Detect which cell encompasses the target text, then output its [x, y] center coordinate. 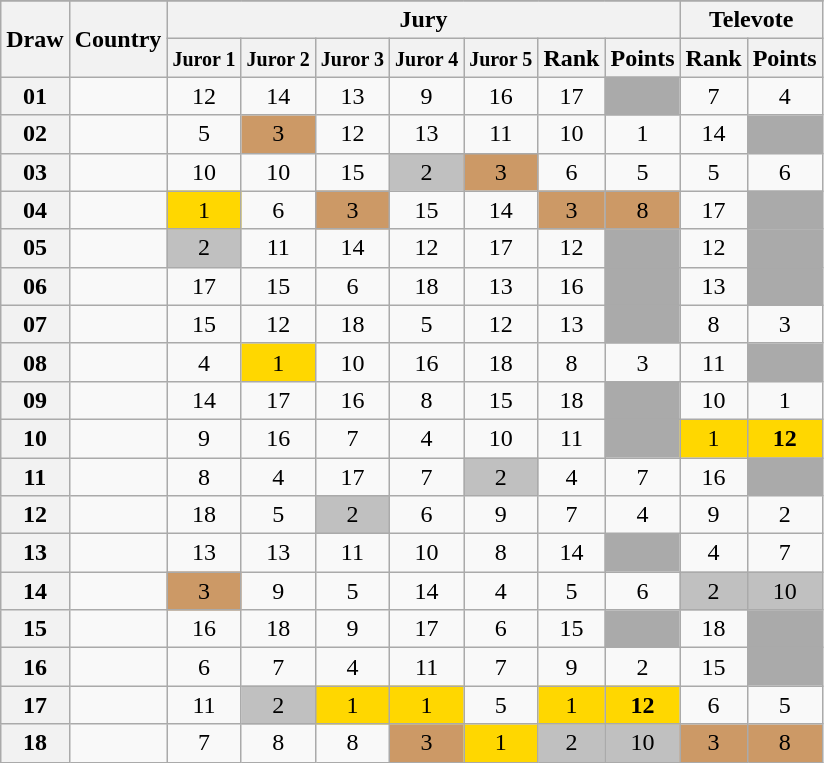
Juror 5 [501, 58]
07 [35, 324]
Juror 2 [278, 58]
Juror 4 [426, 58]
01 [35, 96]
04 [35, 210]
05 [35, 248]
Country [118, 39]
Juror 1 [204, 58]
03 [35, 172]
06 [35, 286]
Draw [35, 39]
08 [35, 362]
09 [35, 400]
02 [35, 134]
Televote [751, 20]
Jury [424, 20]
Juror 3 [352, 58]
